Detect which cell encompasses the target text, then output its (X, Y) center coordinate. 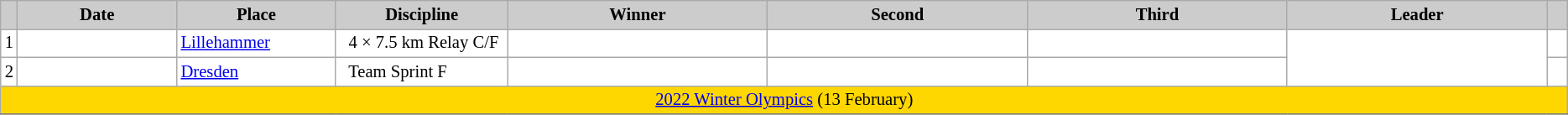
Dresden (257, 71)
2 (9, 71)
Team Sprint F (421, 71)
Date (97, 14)
Leader (1417, 14)
Place (257, 14)
Winner (638, 14)
Second (898, 14)
1 (9, 43)
Third (1158, 14)
Lillehammer (257, 43)
4 × 7.5 km Relay C/F (421, 43)
2022 Winter Olympics (13 February) (784, 100)
Discipline (421, 14)
